Return (x, y) of the center of cell containing provided text 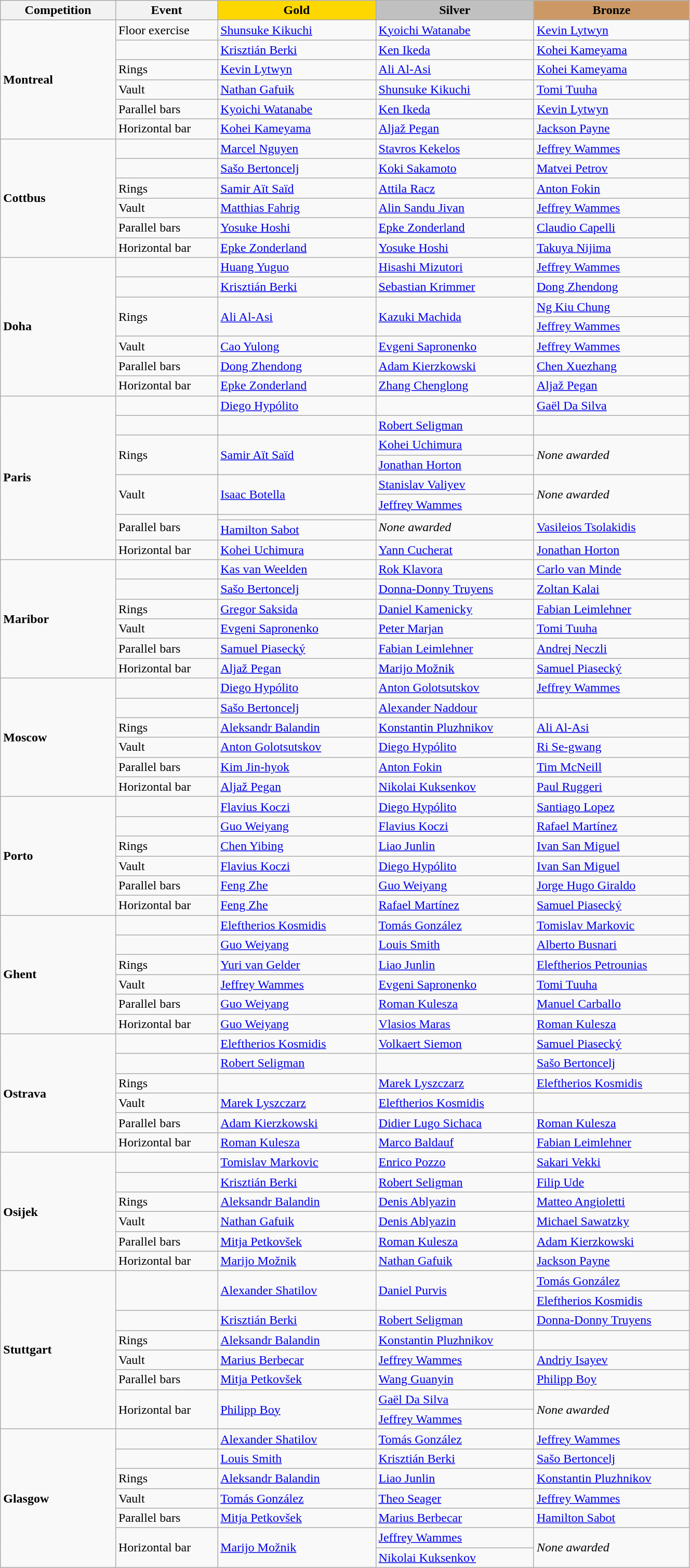
Peter Marjan (455, 629)
Silver (455, 10)
Koki Sakamoto (455, 168)
Michael Sawatzky (611, 1222)
Eleftherios Petrounias (611, 965)
Manuel Carballo (611, 1004)
Cottbus (58, 198)
Chen Yibing (297, 846)
Wang Guanyin (455, 1380)
Sebastian Krimmer (455, 287)
Takuya Nijima (611, 248)
Marco Baldauf (455, 1142)
Yann Cucherat (455, 550)
Andrej Neczli (611, 648)
Montreal (58, 79)
Daniel Kamenicky (455, 609)
Doha (58, 327)
Osijek (58, 1211)
Volkaert Siemon (455, 1044)
Kim Jin-hyok (297, 767)
Alin Sandu Jivan (455, 208)
Matteo Angioletti (611, 1202)
Zhang Chenglong (455, 386)
Floor exercise (166, 30)
Ri Se-gwang (611, 747)
Theo Seager (455, 1498)
Vasileios Tsolakidis (611, 526)
Glasgow (58, 1498)
Alberto Busnari (611, 945)
Hisashi Mizutori (455, 267)
Rok Klavora (455, 570)
Attila Racz (455, 188)
Daniel Purvis (455, 1291)
Gregor Saksida (297, 609)
Carlo van Minde (611, 570)
Enrico Pozzo (455, 1162)
Huang Yuguo (297, 267)
Kas van Weelden (297, 570)
Tim McNeill (611, 767)
Competition (58, 10)
Porto (58, 856)
Vlasios Maras (455, 1024)
Paul Ruggeri (611, 787)
Jorge Hugo Giraldo (611, 886)
Event (166, 10)
Stanislav Valiyev (455, 484)
Yuri van Gelder (297, 965)
Maribor (58, 619)
Sakari Vekki (611, 1162)
Cao Yulong (297, 346)
Andriy Isayev (611, 1360)
Marcel Nguyen (297, 148)
Matvei Petrov (611, 168)
Chen Xuezhang (611, 366)
Kazuki Machida (455, 317)
Ghent (58, 975)
Zoltan Kalai (611, 589)
Ostrava (58, 1093)
Claudio Capelli (611, 227)
Moscow (58, 737)
Matthias Fahrig (297, 208)
Isaac Botella (297, 494)
Santiago Lopez (611, 806)
Ng Kiu Chung (611, 307)
Stavros Kekelos (455, 148)
Bronze (611, 10)
Paris (58, 478)
Didier Lugo Sichaca (455, 1123)
Filip Ude (611, 1182)
Stuttgart (58, 1350)
Alexander Naddour (455, 708)
Gold (297, 10)
